Identify which cell holds the provided text, then report its (x, y) central coordinate. 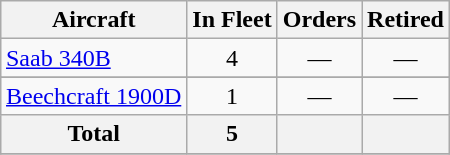
Retired (406, 20)
Total (93, 134)
In Fleet (232, 20)
Beechcraft 1900D (93, 96)
1 (232, 96)
4 (232, 58)
Orders (319, 20)
Aircraft (93, 20)
5 (232, 134)
Saab 340B (93, 58)
